Return the [x, y] coordinate for the center point of the cell that contains the specified text.  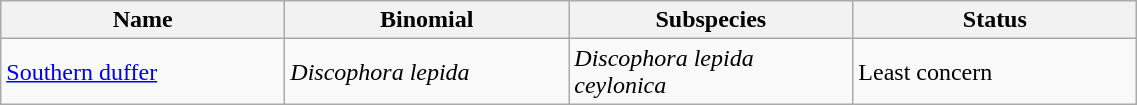
Binomial [427, 20]
Least concern [995, 72]
Southern duffer [143, 72]
Discophora lepida [427, 72]
Discophora lepida ceylonica [711, 72]
Status [995, 20]
Name [143, 20]
Subspecies [711, 20]
